Output the (X, Y) coordinate of the center of the cell containing the given text.  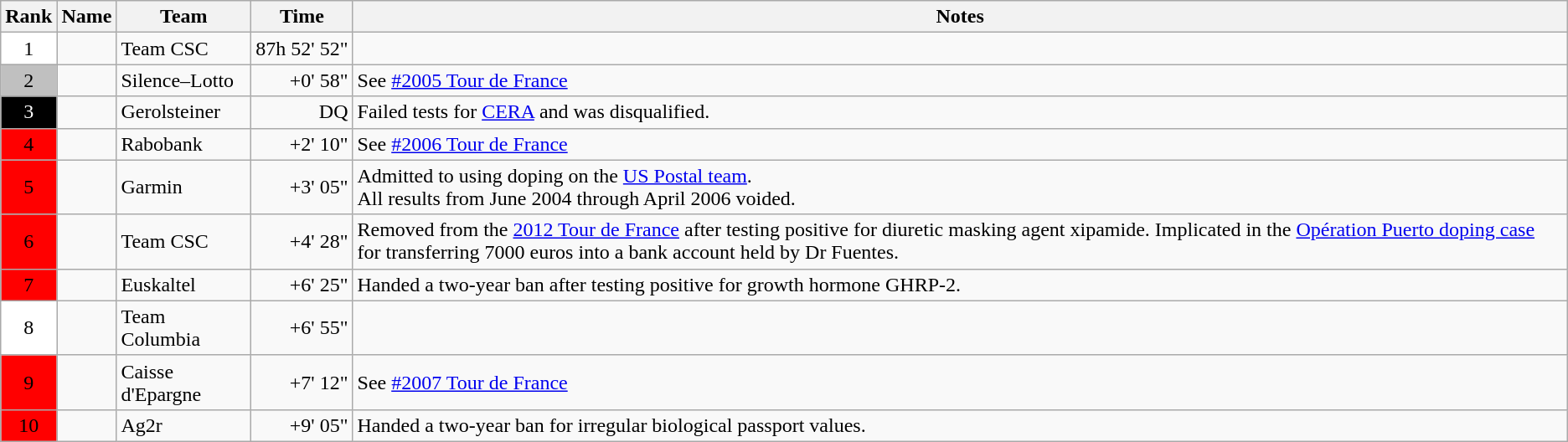
See #2007 Tour de France (960, 382)
6 (28, 241)
Euskaltel (184, 285)
4 (28, 144)
Notes (960, 17)
87h 52' 52" (302, 49)
+4' 28" (302, 241)
+3' 05" (302, 188)
+7' 12" (302, 382)
2 (28, 80)
DQ (302, 112)
Handed a two-year ban after testing positive for growth hormone GHRP-2. (960, 285)
Name (87, 17)
Admitted to using doping on the US Postal team.All results from June 2004 through April 2006 voided. (960, 188)
Silence–Lotto (184, 80)
Caisse d'Epargne (184, 382)
7 (28, 285)
+6' 55" (302, 328)
Failed tests for CERA and was disqualified. (960, 112)
1 (28, 49)
9 (28, 382)
Time (302, 17)
Team Columbia (184, 328)
See #2006 Tour de France (960, 144)
+2' 10" (302, 144)
5 (28, 188)
+9' 05" (302, 425)
10 (28, 425)
Team (184, 17)
See #2005 Tour de France (960, 80)
3 (28, 112)
Rank (28, 17)
Gerolsteiner (184, 112)
Ag2r (184, 425)
Handed a two-year ban for irregular biological passport values. (960, 425)
+6' 25" (302, 285)
8 (28, 328)
Garmin (184, 188)
Rabobank (184, 144)
+0' 58" (302, 80)
